Locate the cell with the specified text and output its [X, Y] center coordinate. 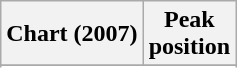
Chart (2007) [72, 34]
Peakposition [189, 34]
